Search for the cell housing the specified text and yield its (X, Y) center coordinate. 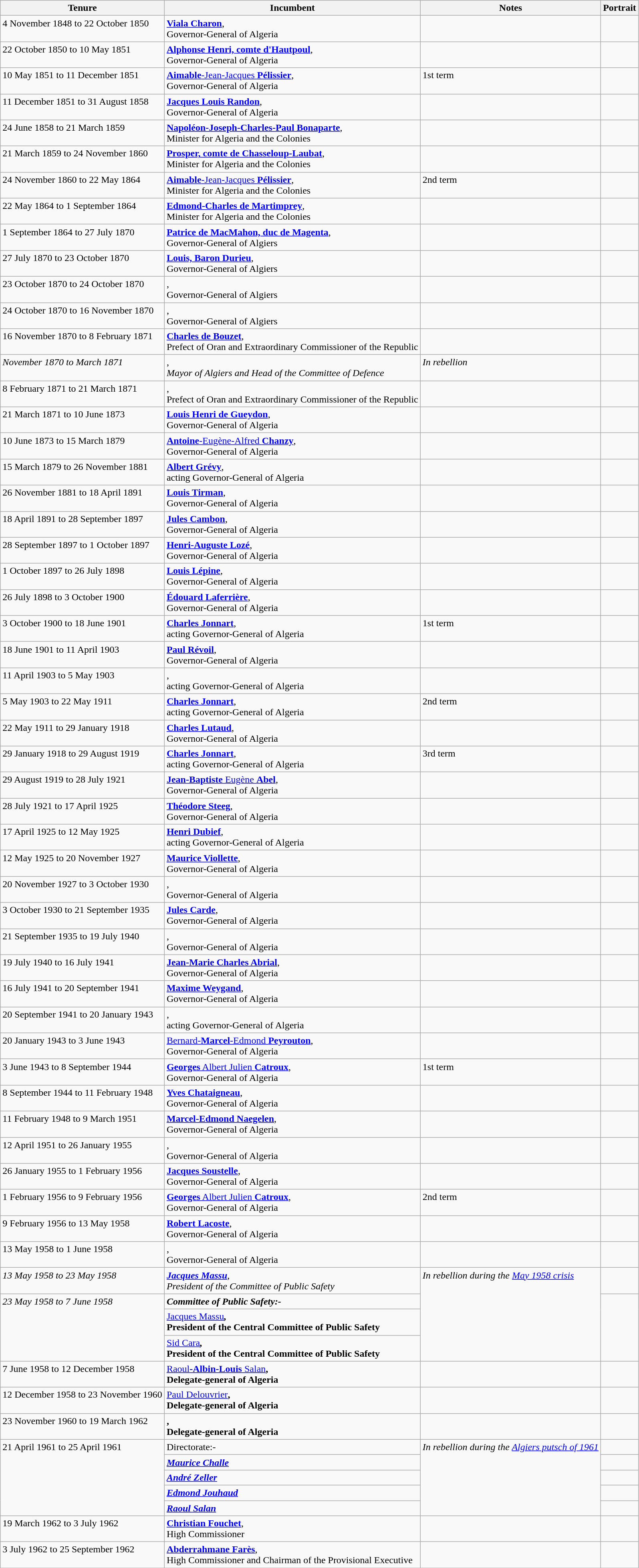
Édouard Laferrière, Governor-General of Algeria (292, 602)
1 September 1864 to 27 July 1870 (83, 237)
Raoul Salan (292, 1508)
11 April 1903 to 5 May 1903 (83, 681)
, Mayor of Algiers and Head of the Committee of Defence (292, 368)
Viala Charon, Governor-General of Algeria (292, 29)
5 May 1903 to 22 May 1911 (83, 706)
Patrice de MacMahon, duc de Magenta, Governor-General of Algiers (292, 237)
23 October 1870 to 24 October 1870 (83, 289)
Christian Fouchet, High Commissioner (292, 1529)
12 April 1951 to 26 January 1955 (83, 1150)
Louis Tirman, Governor-General of Algeria (292, 498)
, Delegate-general of Algeria (292, 1426)
24 November 1860 to 22 May 1864 (83, 185)
In rebellion during the May 1958 crisis (510, 1314)
10 May 1851 to 11 December 1851 (83, 81)
Napoléon-Joseph-Charles-Paul Bonaparte, Minister for Algeria and the Colonies (292, 133)
15 March 1879 to 26 November 1881 (83, 472)
12 December 1958 to 23 November 1960 (83, 1400)
22 October 1850 to 10 May 1851 (83, 55)
Portrait (620, 8)
26 July 1898 to 3 October 1900 (83, 602)
Tenure (83, 8)
20 November 1927 to 3 October 1930 (83, 889)
19 March 1962 to 3 July 1962 (83, 1529)
3 October 1930 to 21 September 1935 (83, 916)
29 August 1919 to 28 July 1921 (83, 785)
Paul Révoil, Governor-General of Algeria (292, 654)
Jules Carde, Governor-General of Algeria (292, 916)
20 September 1941 to 20 January 1943 (83, 1020)
Paul Delouvrier, Delegate-general of Algeria (292, 1400)
16 July 1941 to 20 September 1941 (83, 993)
Incumbent (292, 8)
18 April 1891 to 28 September 1897 (83, 524)
26 January 1955 to 1 February 1956 (83, 1176)
Sid Cara, President of the Central Committee of Public Safety (292, 1348)
Notes (510, 8)
7 June 1958 to 12 December 1958 (83, 1374)
13 May 1958 to 1 June 1958 (83, 1255)
Raoul-Albin-Louis Salan, Delegate-general of Algeria (292, 1374)
André Zeller (292, 1477)
23 November 1960 to 19 March 1962 (83, 1426)
1 October 1897 to 26 July 1898 (83, 577)
Aimable-Jean-Jacques Pélissier, Governor-General of Algeria (292, 81)
, Prefect of Oran and Extraordinary Commissioner of the Republic (292, 394)
21 April 1961 to 25 April 1961 (83, 1477)
Jacques Soustelle, Governor-General of Algeria (292, 1176)
11 February 1948 to 9 March 1951 (83, 1124)
9 February 1956 to 13 May 1958 (83, 1228)
Jean-Baptiste Eugène Abel, Governor-General of Algeria (292, 785)
Louis, Baron Durieu, Governor-General of Algiers (292, 263)
26 November 1881 to 18 April 1891 (83, 498)
Bernard-Marcel-Edmond Peyrouton, Governor-General of Algeria (292, 1046)
Louis Lépine, Governor-General of Algeria (292, 577)
3 June 1943 to 8 September 1944 (83, 1072)
Charles de Bouzet, Prefect of Oran and Extraordinary Commissioner of the Republic (292, 342)
Jacques Massu, President of the Central Committee of Public Safety (292, 1322)
Prosper, comte de Chasseloup-Laubat, Minister for Algeria and the Colonies (292, 159)
Jean-Marie Charles Abrial, Governor-General of Algeria (292, 968)
23 May 1958 to 7 June 1958 (83, 1327)
3 July 1962 to 25 September 1962 (83, 1555)
18 June 1901 to 11 April 1903 (83, 654)
1 February 1956 to 9 February 1956 (83, 1203)
Maurice Viollette, Governor-General of Algeria (292, 864)
8 February 1871 to 21 March 1871 (83, 394)
Edmond Jouhaud (292, 1493)
19 July 1940 to 16 July 1941 (83, 968)
Alphonse Henri, comte d'Hautpoul, Governor-General of Algeria (292, 55)
Aimable-Jean-Jacques Pélissier, Minister for Algeria and the Colonies (292, 185)
Jules Cambon, Governor-General of Algeria (292, 524)
24 October 1870 to 16 November 1870 (83, 315)
Charles Lutaud, Governor-General of Algeria (292, 733)
Henri-Auguste Lozé, Governor-General of Algeria (292, 550)
13 May 1958 to 23 May 1958 (83, 1281)
Robert Lacoste, Governor-General of Algeria (292, 1228)
Maxime Weygand, Governor-General of Algeria (292, 993)
11 December 1851 to 31 August 1858 (83, 107)
Antoine-Eugène-Alfred Chanzy, Governor-General of Algeria (292, 446)
22 May 1911 to 29 January 1918 (83, 733)
28 September 1897 to 1 October 1897 (83, 550)
3 October 1900 to 18 June 1901 (83, 629)
28 July 1921 to 17 April 1925 (83, 811)
Marcel-Edmond Naegelen, Governor-General of Algeria (292, 1124)
22 May 1864 to 1 September 1864 (83, 211)
Yves Chataigneau, Governor-General of Algeria (292, 1098)
In rebellion during the Algiers putsch of 1961 (510, 1477)
29 January 1918 to 29 August 1919 (83, 759)
Henri Dubief, acting Governor-General of Algeria (292, 837)
24 June 1858 to 21 March 1859 (83, 133)
Albert Grévy, acting Governor-General of Algeria (292, 472)
27 July 1870 to 23 October 1870 (83, 263)
17 April 1925 to 12 May 1925 (83, 837)
Jacques Louis Randon, Governor-General of Algeria (292, 107)
4 November 1848 to 22 October 1850 (83, 29)
20 January 1943 to 3 June 1943 (83, 1046)
3rd term (510, 759)
Abderrahmane Farès, High Commissioner and Chairman of the Provisional Executive (292, 1555)
In rebellion (510, 368)
16 November 1870 to 8 February 1871 (83, 342)
Jacques Massu, President of the Committee of Public Safety (292, 1281)
November 1870 to March 1871 (83, 368)
Committee of Public Safety:- (292, 1301)
Directorate:- (292, 1447)
21 March 1859 to 24 November 1860 (83, 159)
Maurice Challe (292, 1462)
Edmond-Charles de Martimprey, Minister for Algeria and the Colonies (292, 211)
8 September 1944 to 11 February 1948 (83, 1098)
12 May 1925 to 20 November 1927 (83, 864)
Louis Henri de Gueydon, Governor-General of Algeria (292, 420)
Théodore Steeg, Governor-General of Algeria (292, 811)
21 September 1935 to 19 July 1940 (83, 941)
10 June 1873 to 15 March 1879 (83, 446)
21 March 1871 to 10 June 1873 (83, 420)
